Scan for the cell matching the given text and deliver its [X, Y] coordinate at center. 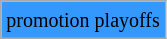
promotion playoffs [84, 20]
